Detect which cell encompasses the target text, then output its [X, Y] center coordinate. 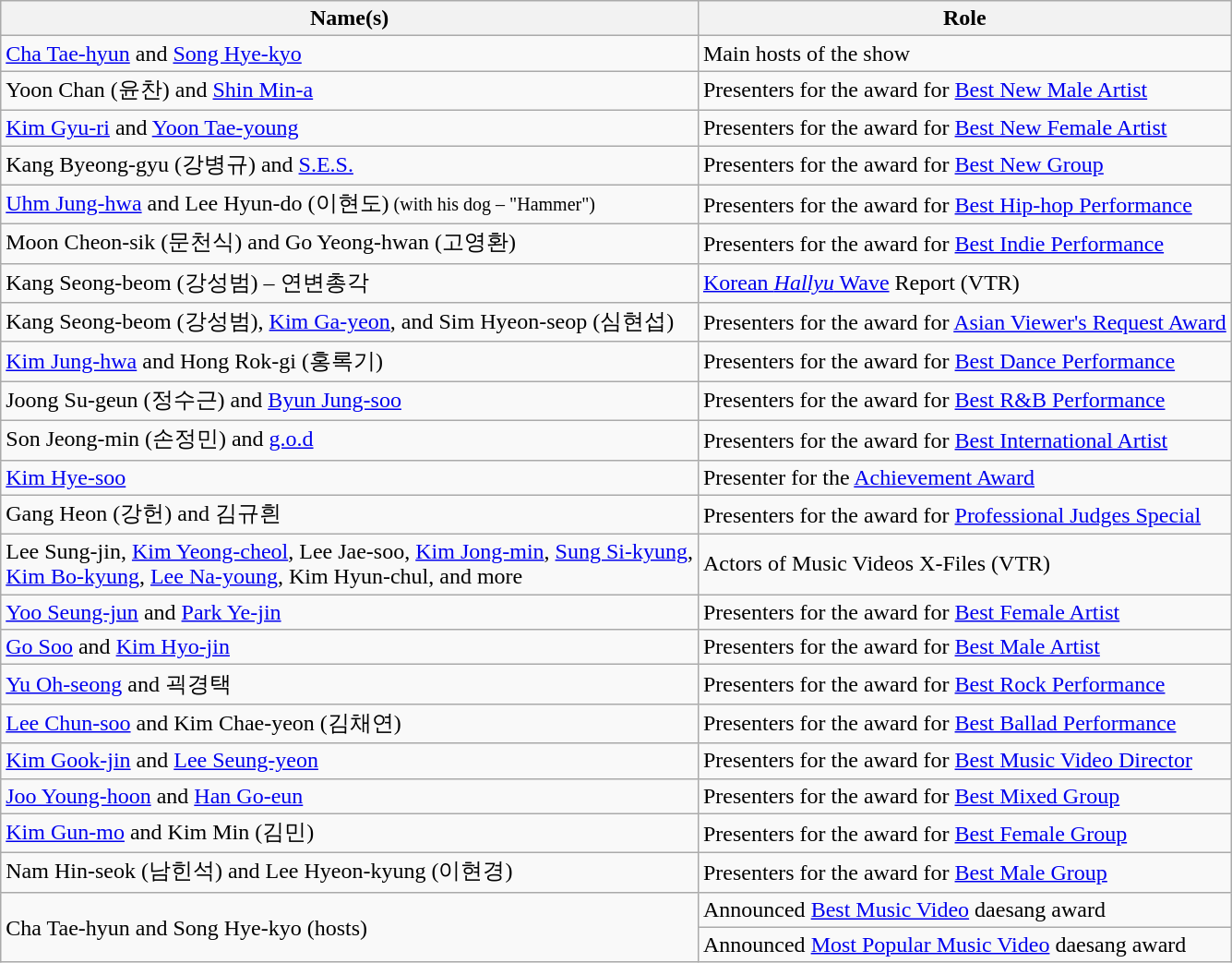
Kang Byeong-gyu (강병규) and S.E.S. [350, 166]
Presenters for the award for Best Rock Performance [964, 685]
Lee Chun-soo and Kim Chae-yeon (김채연) [350, 724]
Name(s) [350, 18]
Presenter for the Achievement Award [964, 477]
Kang Seong-beom (강성범), Kim Ga-yeon, and Sim Hyeon-seop (심현섭) [350, 323]
Presenters for the award for Best New Female Artist [964, 127]
Presenters for the award for Best Female Artist [964, 612]
Presenters for the award for Best Indie Performance [964, 244]
Kim Gun-mo and Kim Min (김민) [350, 833]
Presenters for the award for Best Male Artist [964, 647]
Presenters for the award for Best R&B Performance [964, 401]
Joong Su-geun (정수근) and Byun Jung-soo [350, 401]
Uhm Jung-hwa and Lee Hyun-do (이현도) (with his dog – "Hammer") [350, 205]
Presenters for the award for Best International Artist [964, 439]
Actors of Music Videos X-Files (VTR) [964, 565]
Cha Tae-hyun and Song Hye-kyo [350, 54]
Presenters for the award for Best Ballad Performance [964, 724]
Lee Sung-jin, Kim Yeong-cheol, Lee Jae-soo, Kim Jong-min, Sung Si-kyung, Kim Bo-kyung, Lee Na-young, Kim Hyun-chul, and more [350, 565]
Moon Cheon-sik (문천식) and Go Yeong-hwan (고영환) [350, 244]
Gang Heon (강헌) and 김규흰 [350, 515]
Son Jeong-min (손정민) and g.o.d [350, 439]
Presenters for the award for Best Male Group [964, 873]
Yoo Seung-jun and Park Ye-jin [350, 612]
Role [964, 18]
Presenters for the award for Best Hip-hop Performance [964, 205]
Yoon Chan (윤찬) and Shin Min-a [350, 90]
Presenters for the award for Professional Judges Special [964, 515]
Announced Most Popular Music Video daesang award [964, 945]
Kim Jung-hwa and Hong Rok-gi (홍록기) [350, 362]
Cha Tae-hyun and Song Hye-kyo (hosts) [350, 927]
Kim Hye-soo [350, 477]
Yu Oh-seong and 괵경택 [350, 685]
Presenters for the award for Best New Male Artist [964, 90]
Presenters for the award for Best Music Video Director [964, 761]
Kim Gyu-ri and Yoon Tae-young [350, 127]
Kang Seong-beom (강성범) – 연변총각 [350, 283]
Korean Hallyu Wave Report (VTR) [964, 283]
Announced Best Music Video daesang award [964, 909]
Presenters for the award for Best Female Group [964, 833]
Kim Gook-jin and Lee Seung-yeon [350, 761]
Presenters for the award for Best Mixed Group [964, 796]
Main hosts of the show [964, 54]
Joo Young-hoon and Han Go-eun [350, 796]
Presenters for the award for Best Dance Performance [964, 362]
Presenters for the award for Best New Group [964, 166]
Nam Hin-seok (남힌석) and Lee Hyeon-kyung (이현경) [350, 873]
Presenters for the award for Asian Viewer's Request Award [964, 323]
Go Soo and Kim Hyo-jin [350, 647]
